Capture the cell that displays the provided text and extract its [x, y] central coordinate. 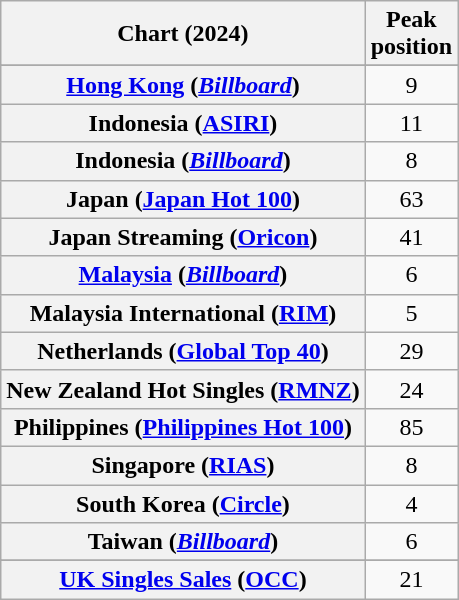
Japan (Japan Hot 100) [183, 199]
21 [411, 580]
Netherlands (Global Top 40) [183, 351]
4 [411, 503]
South Korea (Circle) [183, 503]
Taiwan (Billboard) [183, 542]
Malaysia International (RIM) [183, 313]
Hong Kong (Billboard) [183, 85]
Peakposition [411, 34]
41 [411, 237]
New Zealand Hot Singles (RMNZ) [183, 389]
Philippines (Philippines Hot 100) [183, 427]
63 [411, 199]
Japan Streaming (Oricon) [183, 237]
Malaysia (Billboard) [183, 275]
85 [411, 427]
24 [411, 389]
Indonesia (ASIRI) [183, 123]
Chart (2024) [183, 34]
Indonesia (Billboard) [183, 161]
9 [411, 85]
11 [411, 123]
29 [411, 351]
UK Singles Sales (OCC) [183, 580]
5 [411, 313]
Singapore (RIAS) [183, 465]
